Find where the given text appears and provide that cell's center as [X, Y] coordinate. 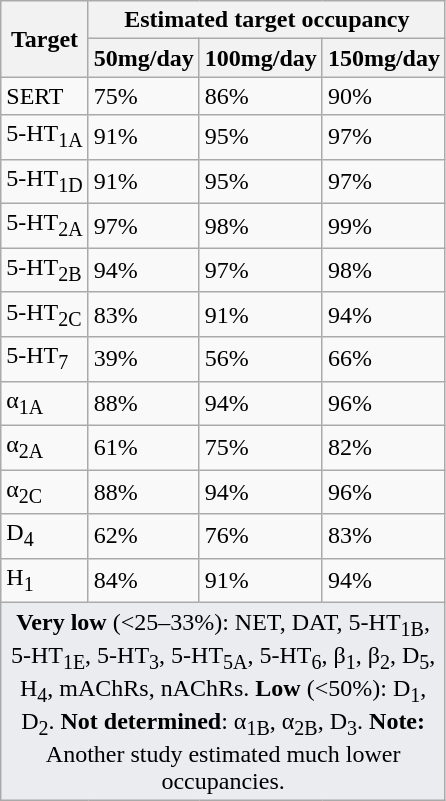
86% [260, 96]
Estimated target occupancy [266, 20]
5-HT1D [44, 181]
56% [260, 359]
84% [144, 580]
5-HT2B [44, 270]
62% [144, 536]
5-HT7 [44, 359]
82% [384, 447]
66% [384, 359]
Target [44, 39]
90% [384, 96]
50mg/day [144, 58]
76% [260, 536]
H1 [44, 580]
5-HT2A [44, 226]
61% [144, 447]
α2A [44, 447]
39% [144, 359]
99% [384, 226]
D4 [44, 536]
100mg/day [260, 58]
150mg/day [384, 58]
5-HT2C [44, 314]
5-HT1A [44, 137]
SERT [44, 96]
α1A [44, 403]
α2C [44, 492]
